Return the [X, Y] coordinate for the center point of the cell that contains the specified text.  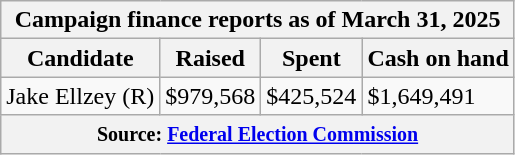
Source: Federal Election Commission [258, 134]
Cash on hand [438, 58]
Spent [312, 58]
$1,649,491 [438, 96]
Candidate [80, 58]
$979,568 [210, 96]
$425,524 [312, 96]
Campaign finance reports as of March 31, 2025 [258, 20]
Jake Ellzey (R) [80, 96]
Raised [210, 58]
